Scan for the cell matching the given text and deliver its (X, Y) coordinate at center. 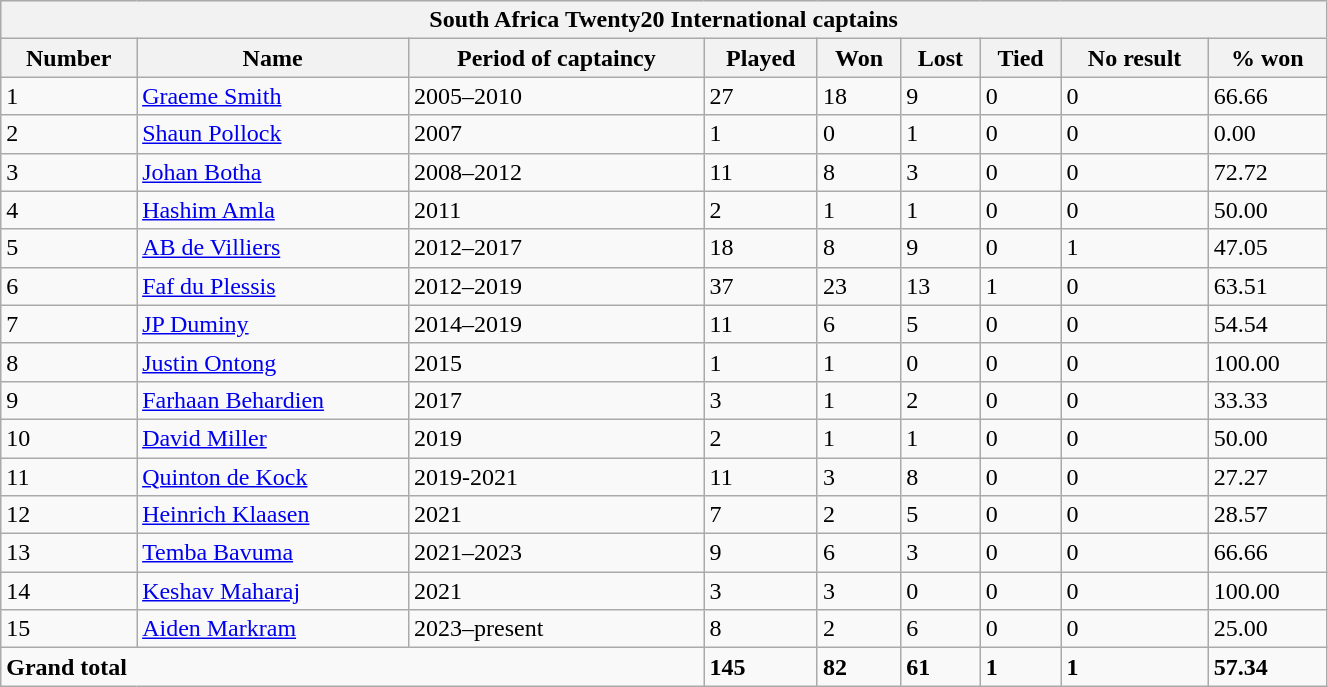
2011 (557, 210)
28.57 (1267, 515)
Tied (1020, 58)
2012–2019 (557, 286)
Aiden Markram (273, 629)
Faf du Plessis (273, 286)
Period of captaincy (557, 58)
63.51 (1267, 286)
Played (760, 58)
54.54 (1267, 324)
145 (760, 667)
2021–2023 (557, 553)
JP Duminy (273, 324)
25.00 (1267, 629)
2008–2012 (557, 172)
Lost (941, 58)
Temba Bavuma (273, 553)
0.00 (1267, 134)
Quinton de Kock (273, 477)
61 (941, 667)
% won (1267, 58)
Heinrich Klaasen (273, 515)
Grand total (352, 667)
Shaun Pollock (273, 134)
82 (858, 667)
72.72 (1267, 172)
Farhaan Behardien (273, 400)
15 (69, 629)
Name (273, 58)
4 (69, 210)
Won (858, 58)
14 (69, 591)
Hashim Amla (273, 210)
2015 (557, 362)
Number (69, 58)
27.27 (1267, 477)
Johan Botha (273, 172)
23 (858, 286)
2019-2021 (557, 477)
AB de Villiers (273, 248)
2014–2019 (557, 324)
10 (69, 438)
Graeme Smith (273, 96)
2005–2010 (557, 96)
12 (69, 515)
2017 (557, 400)
No result (1134, 58)
47.05 (1267, 248)
South Africa Twenty20 International captains (664, 20)
David Miller (273, 438)
Keshav Maharaj (273, 591)
2019 (557, 438)
2007 (557, 134)
57.34 (1267, 667)
2023–present (557, 629)
2012–2017 (557, 248)
33.33 (1267, 400)
37 (760, 286)
27 (760, 96)
Justin Ontong (273, 362)
